Scan for the cell matching the given text and deliver its (X, Y) coordinate at center. 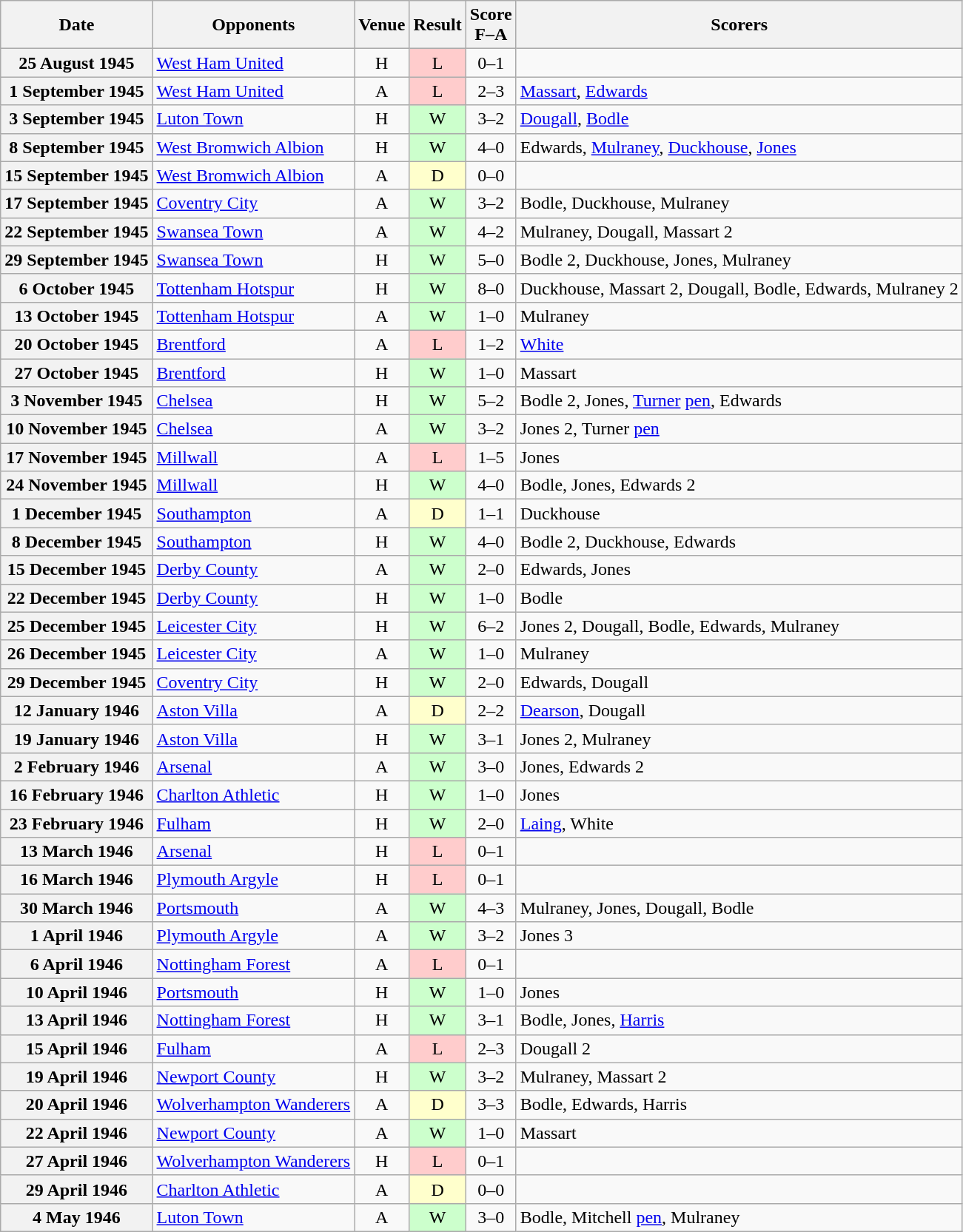
Bodle, Mitchell pen, Mulraney (739, 1217)
Jones 2, Turner pen (739, 429)
Jones 3 (739, 936)
15 April 1946 (77, 1048)
4 May 1946 (77, 1217)
15 December 1945 (77, 570)
16 February 1946 (77, 795)
Bodle, Jones, Harris (739, 1020)
Edwards, Dougall (739, 682)
Bodle, Jones, Edwards 2 (739, 485)
3 November 1945 (77, 401)
1–1 (491, 514)
6 April 1946 (77, 964)
6–2 (491, 626)
Bodle 2, Duckhouse, Edwards (739, 542)
26 December 1945 (77, 654)
1–5 (491, 457)
Jones 2, Dougall, Bodle, Edwards, Mulraney (739, 626)
17 September 1945 (77, 203)
15 September 1945 (77, 175)
20 April 1946 (77, 1105)
Bodle, Duckhouse, Mulraney (739, 203)
8–0 (491, 288)
Scorers (739, 25)
Jones, Edwards 2 (739, 767)
Jones 2, Mulraney (739, 738)
13 October 1945 (77, 316)
Laing, White (739, 824)
23 February 1946 (77, 824)
25 August 1945 (77, 63)
24 November 1945 (77, 485)
Edwards, Mulraney, Duckhouse, Jones (739, 147)
20 October 1945 (77, 344)
29 September 1945 (77, 260)
Mulraney, Jones, Dougall, Bodle (739, 908)
12 January 1946 (77, 710)
Date (77, 25)
27 April 1946 (77, 1161)
19 April 1946 (77, 1077)
13 March 1946 (77, 852)
27 October 1945 (77, 372)
4–2 (491, 232)
Bodle (739, 598)
19 January 1946 (77, 738)
Venue (382, 25)
5–0 (491, 260)
29 April 1946 (77, 1189)
29 December 1945 (77, 682)
Bodle 2, Duckhouse, Jones, Mulraney (739, 260)
Result (437, 25)
10 November 1945 (77, 429)
1 September 1945 (77, 91)
Dougall, Bodle (739, 119)
ScoreF–A (491, 25)
22 September 1945 (77, 232)
1 April 1946 (77, 936)
3–3 (491, 1105)
2 February 1946 (77, 767)
16 March 1946 (77, 880)
Mulraney, Dougall, Massart 2 (739, 232)
Duckhouse (739, 514)
Mulraney, Massart 2 (739, 1077)
6 October 1945 (77, 288)
Massart, Edwards (739, 91)
4–3 (491, 908)
Dearson, Dougall (739, 710)
17 November 1945 (77, 457)
22 April 1946 (77, 1133)
Dougall 2 (739, 1048)
1 December 1945 (77, 514)
5–2 (491, 401)
Opponents (253, 25)
30 March 1946 (77, 908)
2–2 (491, 710)
Duckhouse, Massart 2, Dougall, Bodle, Edwards, Mulraney 2 (739, 288)
25 December 1945 (77, 626)
3 September 1945 (77, 119)
Bodle 2, Jones, Turner pen, Edwards (739, 401)
10 April 1946 (77, 992)
1–2 (491, 344)
White (739, 344)
8 September 1945 (77, 147)
13 April 1946 (77, 1020)
22 December 1945 (77, 598)
8 December 1945 (77, 542)
Bodle, Edwards, Harris (739, 1105)
Edwards, Jones (739, 570)
